For the text-containing cell, return its midpoint in [X, Y] coordinate format. 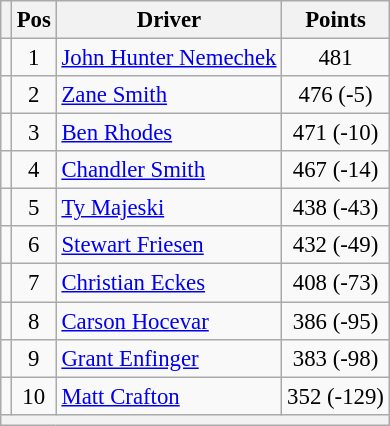
432 (-49) [336, 245]
Carson Hocevar [169, 321]
Pos [34, 20]
Ben Rhodes [169, 133]
Driver [169, 20]
8 [34, 321]
Stewart Friesen [169, 245]
438 (-43) [336, 208]
John Hunter Nemechek [169, 58]
383 (-98) [336, 358]
4 [34, 170]
Grant Enfinger [169, 358]
408 (-73) [336, 283]
Christian Eckes [169, 283]
Chandler Smith [169, 170]
386 (-95) [336, 321]
1 [34, 58]
471 (-10) [336, 133]
7 [34, 283]
10 [34, 396]
352 (-129) [336, 396]
3 [34, 133]
6 [34, 245]
2 [34, 95]
Matt Crafton [169, 396]
476 (-5) [336, 95]
9 [34, 358]
Points [336, 20]
Zane Smith [169, 95]
481 [336, 58]
467 (-14) [336, 170]
Ty Majeski [169, 208]
5 [34, 208]
